Locate the cell with the specified text and output its (X, Y) center coordinate. 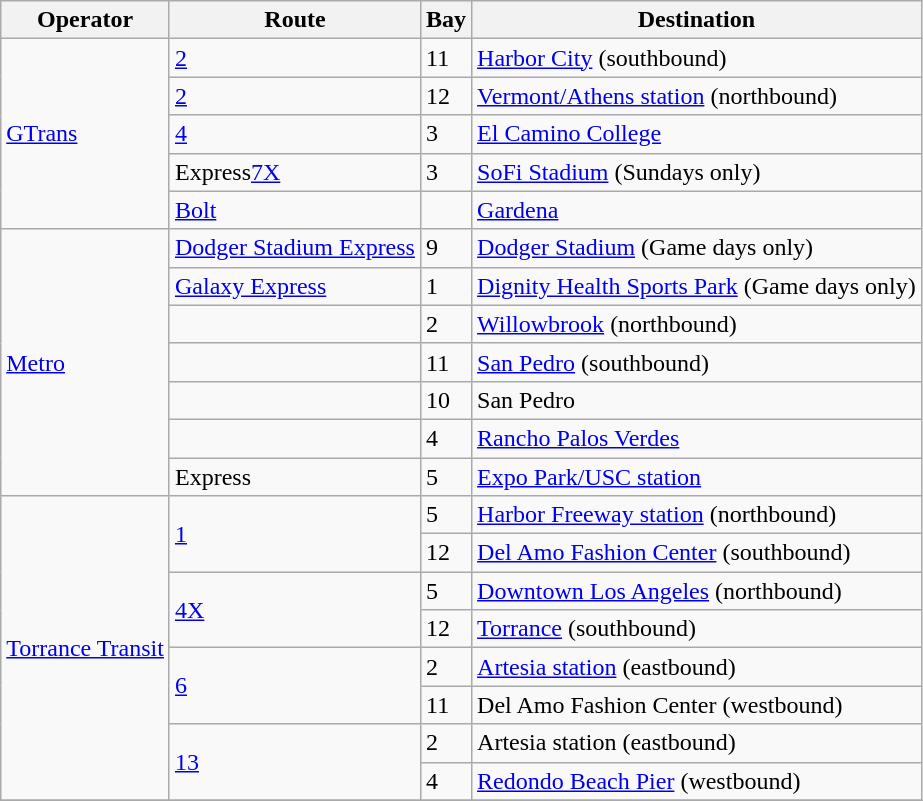
Operator (86, 20)
Rancho Palos Verdes (697, 438)
GTrans (86, 134)
Harbor City (southbound) (697, 58)
El Camino College (697, 134)
Metro (86, 362)
Torrance (southbound) (697, 629)
Harbor Freeway station (northbound) (697, 515)
Galaxy Express (294, 286)
San Pedro (697, 400)
Express (294, 477)
13 (294, 762)
Redondo Beach Pier (westbound) (697, 781)
Torrance Transit (86, 648)
Vermont/Athens station (northbound) (697, 96)
4X (294, 610)
Del Amo Fashion Center (southbound) (697, 553)
Express7X (294, 172)
Downtown Los Angeles (northbound) (697, 591)
6 (294, 686)
Expo Park/USC station (697, 477)
Destination (697, 20)
Route (294, 20)
Bolt (294, 210)
San Pedro (southbound) (697, 362)
Bay (446, 20)
Dodger Stadium (Game days only) (697, 248)
Willowbrook (northbound) (697, 324)
SoFi Stadium (Sundays only) (697, 172)
10 (446, 400)
Dignity Health Sports Park (Game days only) (697, 286)
Dodger Stadium Express (294, 248)
Gardena (697, 210)
9 (446, 248)
Del Amo Fashion Center (westbound) (697, 705)
